Pinpoint the cell where the given text exists, returning its [X, Y] midpoint coordinate. 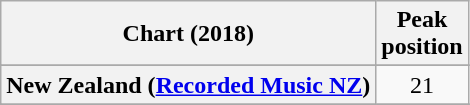
21 [422, 85]
Peak position [422, 34]
Chart (2018) [188, 34]
New Zealand (Recorded Music NZ) [188, 85]
